Determine the [x, y] coordinate at the center of the cell enclosing the given text.  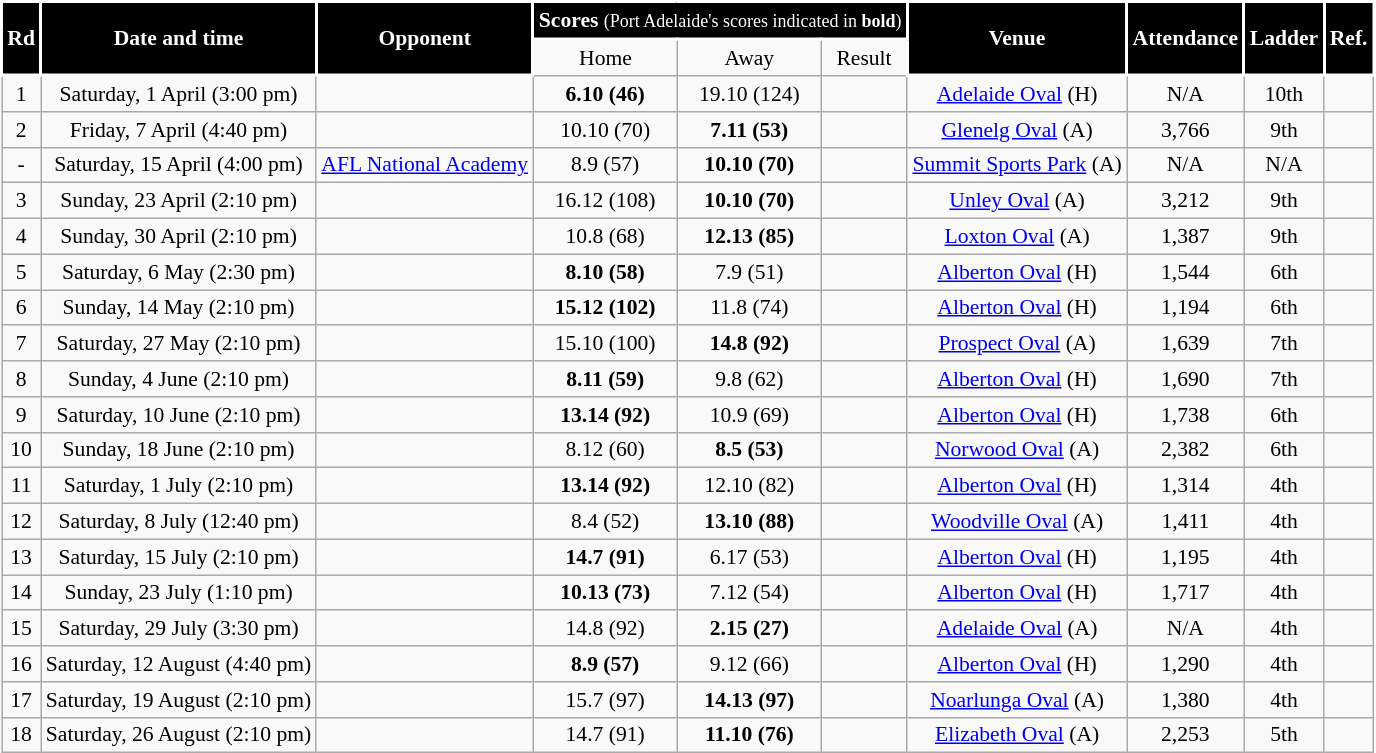
Home [605, 57]
15 [22, 629]
12.10 (82) [749, 486]
10.8 (68) [605, 237]
13 [22, 557]
6.17 (53) [749, 557]
18 [22, 735]
1,544 [1186, 272]
Saturday, 29 July (3:30 pm) [179, 629]
Opponent [424, 39]
19.10 (124) [749, 93]
Sunday, 30 April (2:10 pm) [179, 237]
11.10 (76) [749, 735]
Saturday, 15 July (2:10 pm) [179, 557]
2 [22, 130]
16 [22, 664]
16.12 (108) [605, 201]
Glenelg Oval (A) [1016, 130]
7.11 (53) [749, 130]
11.8 (74) [749, 308]
8 [22, 379]
Unley Oval (A) [1016, 201]
11 [22, 486]
1,639 [1186, 344]
2.15 (27) [749, 629]
8.11 (59) [605, 379]
Summit Sports Park (A) [1016, 165]
Rd [22, 39]
1,195 [1186, 557]
5th [1284, 735]
Elizabeth Oval (A) [1016, 735]
Sunday, 23 July (1:10 pm) [179, 593]
8.10 (58) [605, 272]
Adelaide Oval (A) [1016, 629]
Saturday, 26 August (2:10 pm) [179, 735]
14 [22, 593]
Date and time [179, 39]
10.9 (69) [749, 415]
Saturday, 10 June (2:10 pm) [179, 415]
8.12 (60) [605, 450]
9 [22, 415]
Saturday, 27 May (2:10 pm) [179, 344]
10th [1284, 93]
7 [22, 344]
1,387 [1186, 237]
8.4 (52) [605, 522]
2,253 [1186, 735]
3,212 [1186, 201]
1,194 [1186, 308]
Saturday, 6 May (2:30 pm) [179, 272]
1,738 [1186, 415]
1,717 [1186, 593]
Venue [1016, 39]
- [22, 165]
1,314 [1186, 486]
6 [22, 308]
Friday, 7 April (4:40 pm) [179, 130]
Sunday, 4 June (2:10 pm) [179, 379]
3 [22, 201]
3,766 [1186, 130]
4 [22, 237]
Sunday, 18 June (2:10 pm) [179, 450]
Attendance [1186, 39]
15.7 (97) [605, 700]
1,690 [1186, 379]
Away [749, 57]
Prospect Oval (A) [1016, 344]
7.12 (54) [749, 593]
12 [22, 522]
Sunday, 14 May (2:10 pm) [179, 308]
Result [864, 57]
6.10 (46) [605, 93]
Ladder [1284, 39]
5 [22, 272]
9.12 (66) [749, 664]
10.13 (73) [605, 593]
10 [22, 450]
Scores (Port Adelaide's scores indicated in bold) [720, 20]
Ref. [1348, 39]
15.10 (100) [605, 344]
1,411 [1186, 522]
14.13 (97) [749, 700]
9.8 (62) [749, 379]
8.5 (53) [749, 450]
2,382 [1186, 450]
Loxton Oval (A) [1016, 237]
Norwood Oval (A) [1016, 450]
13.10 (88) [749, 522]
Adelaide Oval (H) [1016, 93]
Saturday, 1 July (2:10 pm) [179, 486]
AFL National Academy [424, 165]
Saturday, 12 August (4:40 pm) [179, 664]
Saturday, 1 April (3:00 pm) [179, 93]
17 [22, 700]
15.12 (102) [605, 308]
Woodville Oval (A) [1016, 522]
Saturday, 19 August (2:10 pm) [179, 700]
12.13 (85) [749, 237]
Saturday, 8 July (12:40 pm) [179, 522]
7.9 (51) [749, 272]
1,290 [1186, 664]
Sunday, 23 April (2:10 pm) [179, 201]
1,380 [1186, 700]
Saturday, 15 April (4:00 pm) [179, 165]
1 [22, 93]
Noarlunga Oval (A) [1016, 700]
